From the cell containing the given text, extract its center point as [X, Y] coordinate. 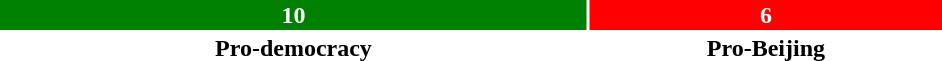
6 [766, 15]
10 [294, 15]
